Output the (x, y) coordinate of the center of the cell containing the given text.  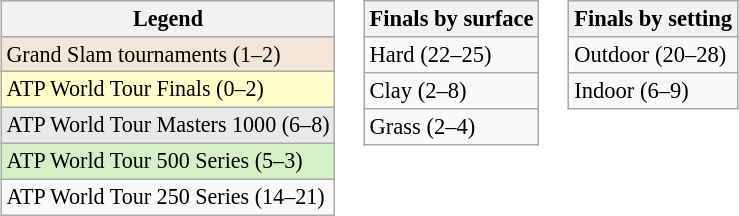
Outdoor (20–28) (653, 55)
ATP World Tour Finals (0–2) (168, 90)
ATP World Tour 500 Series (5–3) (168, 162)
ATP World Tour 250 Series (14–21) (168, 197)
Indoor (6–9) (653, 91)
Grass (2–4) (452, 127)
Finals by surface (452, 19)
Grand Slam tournaments (1–2) (168, 54)
ATP World Tour Masters 1000 (6–8) (168, 126)
Finals by setting (653, 19)
Hard (22–25) (452, 55)
Clay (2–8) (452, 91)
Legend (168, 18)
